From the cell containing the given text, extract its center point as [X, Y] coordinate. 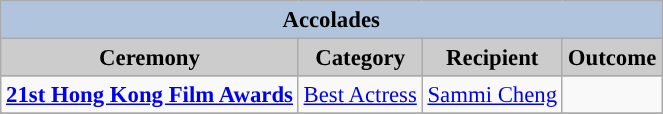
Category [360, 58]
Recipient [492, 58]
Sammi Cheng [492, 95]
Outcome [612, 58]
Best Actress [360, 95]
Ceremony [150, 58]
Accolades [332, 20]
21st Hong Kong Film Awards [150, 95]
